Provide the (X, Y) coordinate of the cell's center where the given text is located.  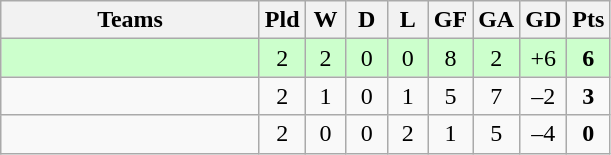
Pts (588, 20)
Pld (282, 20)
GF (450, 20)
3 (588, 96)
–2 (544, 96)
7 (496, 96)
+6 (544, 58)
GD (544, 20)
8 (450, 58)
L (408, 20)
–4 (544, 134)
D (366, 20)
W (326, 20)
Teams (130, 20)
6 (588, 58)
GA (496, 20)
